Find where the given text appears and provide that cell's center as (x, y) coordinate. 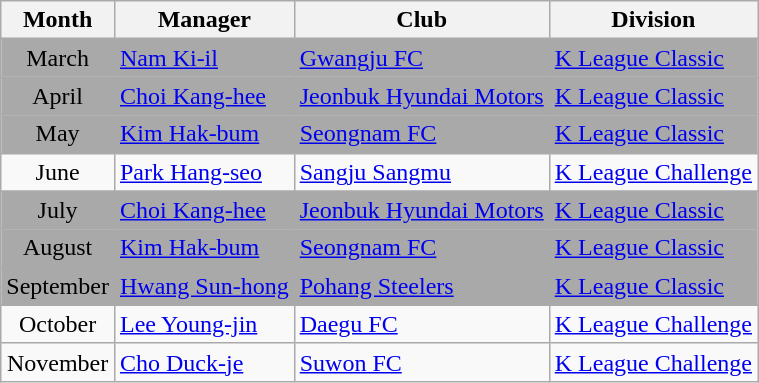
Gwangju FC (422, 58)
July (58, 210)
Manager (204, 20)
Pohang Steelers (422, 286)
September (58, 286)
Cho Duck-je (204, 362)
Lee Young-jin (204, 324)
Nam Ki-il (204, 58)
Suwon FC (422, 362)
Hwang Sun-hong (204, 286)
October (58, 324)
Park Hang-seo (204, 172)
Division (653, 20)
April (58, 96)
Daegu FC (422, 324)
Sangju Sangmu (422, 172)
Club (422, 20)
June (58, 172)
August (58, 248)
March (58, 58)
Month (58, 20)
May (58, 134)
November (58, 362)
